For the text-containing cell, return its midpoint in [x, y] coordinate format. 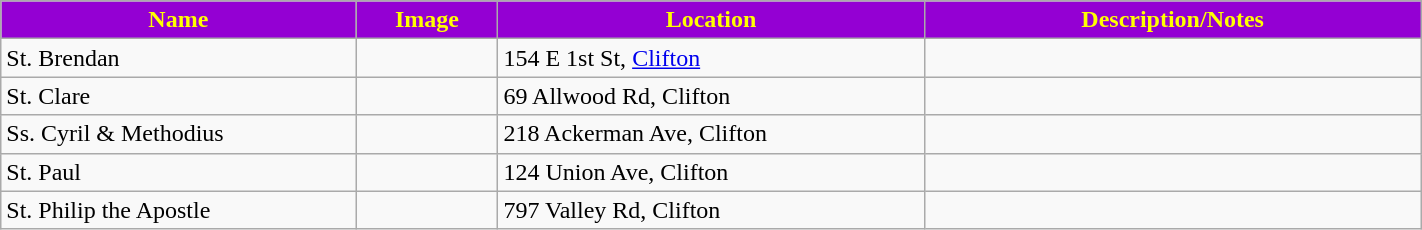
St. Clare [178, 96]
Name [178, 20]
69 Allwood Rd, Clifton [711, 96]
St. Brendan [178, 58]
797 Valley Rd, Clifton [711, 210]
Ss. Cyril & Methodius [178, 134]
St. Paul [178, 172]
St. Philip the Apostle [178, 210]
Image [427, 20]
Description/Notes [1172, 20]
154 E 1st St, Clifton [711, 58]
218 Ackerman Ave, Clifton [711, 134]
Location [711, 20]
124 Union Ave, Clifton [711, 172]
